Search for the cell housing the specified text and yield its [x, y] center coordinate. 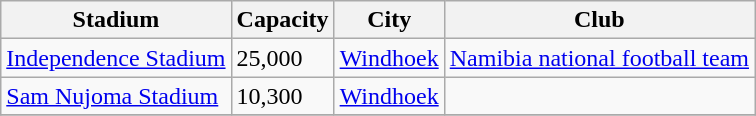
Independence Stadium [116, 58]
Capacity [282, 20]
Sam Nujoma Stadium [116, 96]
Stadium [116, 20]
10,300 [282, 96]
Club [599, 20]
25,000 [282, 58]
City [389, 20]
Namibia national football team [599, 58]
